Detect which cell encompasses the target text, then output its (x, y) center coordinate. 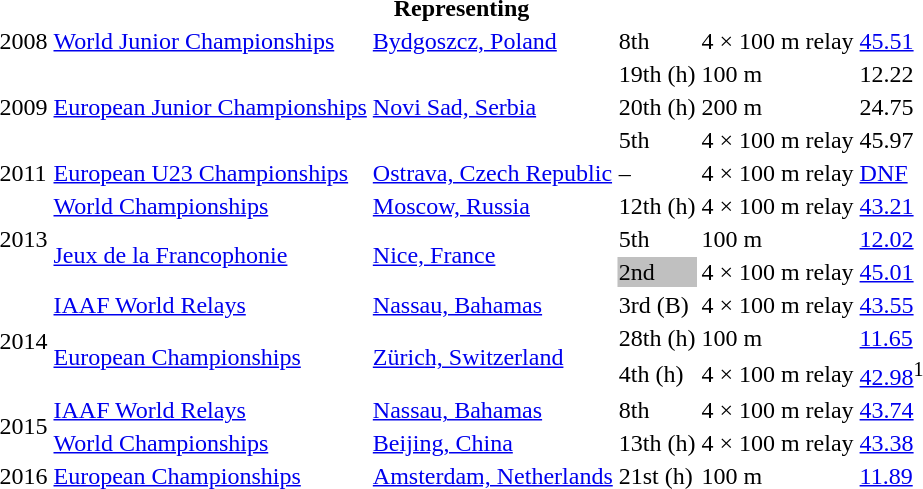
20th (h) (657, 107)
European Junior Championships (210, 107)
Moscow, Russia (492, 206)
12th (h) (657, 206)
Beijing, China (492, 443)
World Junior Championships (210, 41)
Novi Sad, Serbia (492, 107)
200 m (778, 107)
– (657, 173)
Jeux de la Francophonie (210, 256)
3rd (B) (657, 305)
19th (h) (657, 74)
European Championships (210, 358)
European U23 Championships (210, 173)
Zürich, Switzerland (492, 358)
Bydgoszcz, Poland (492, 41)
4th (h) (657, 374)
Nice, France (492, 256)
28th (h) (657, 338)
13th (h) (657, 443)
Ostrava, Czech Republic (492, 173)
2nd (657, 272)
